Locate the cell with the specified text and output its [X, Y] center coordinate. 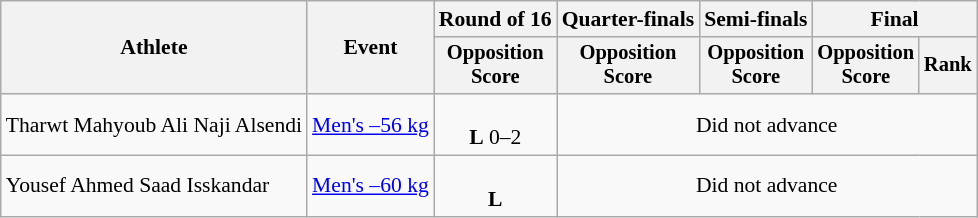
Rank [948, 66]
Quarter-finals [628, 19]
Tharwt Mahyoub Ali Naji Alsendi [154, 124]
Semi-finals [756, 19]
Final [894, 19]
Men's –56 kg [370, 124]
Event [370, 48]
Men's –60 kg [370, 186]
L [496, 186]
L 0–2 [496, 124]
Yousef Ahmed Saad Isskandar [154, 186]
Round of 16 [496, 19]
Athlete [154, 48]
